Find where the given text appears and provide that cell's center as (X, Y) coordinate. 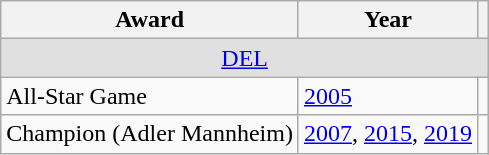
Award (150, 20)
2007, 2015, 2019 (388, 134)
2005 (388, 96)
All-Star Game (150, 96)
Champion (Adler Mannheim) (150, 134)
Year (388, 20)
DEL (245, 58)
